Determine the (X, Y) coordinate at the center of the cell enclosing the given text.  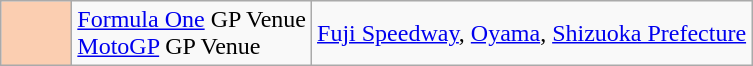
Formula One GP VenueMotoGP GP Venue (192, 34)
Fuji Speedway, Oyama, Shizuoka Prefecture (532, 34)
